Identify which cell holds the provided text, then report its (x, y) central coordinate. 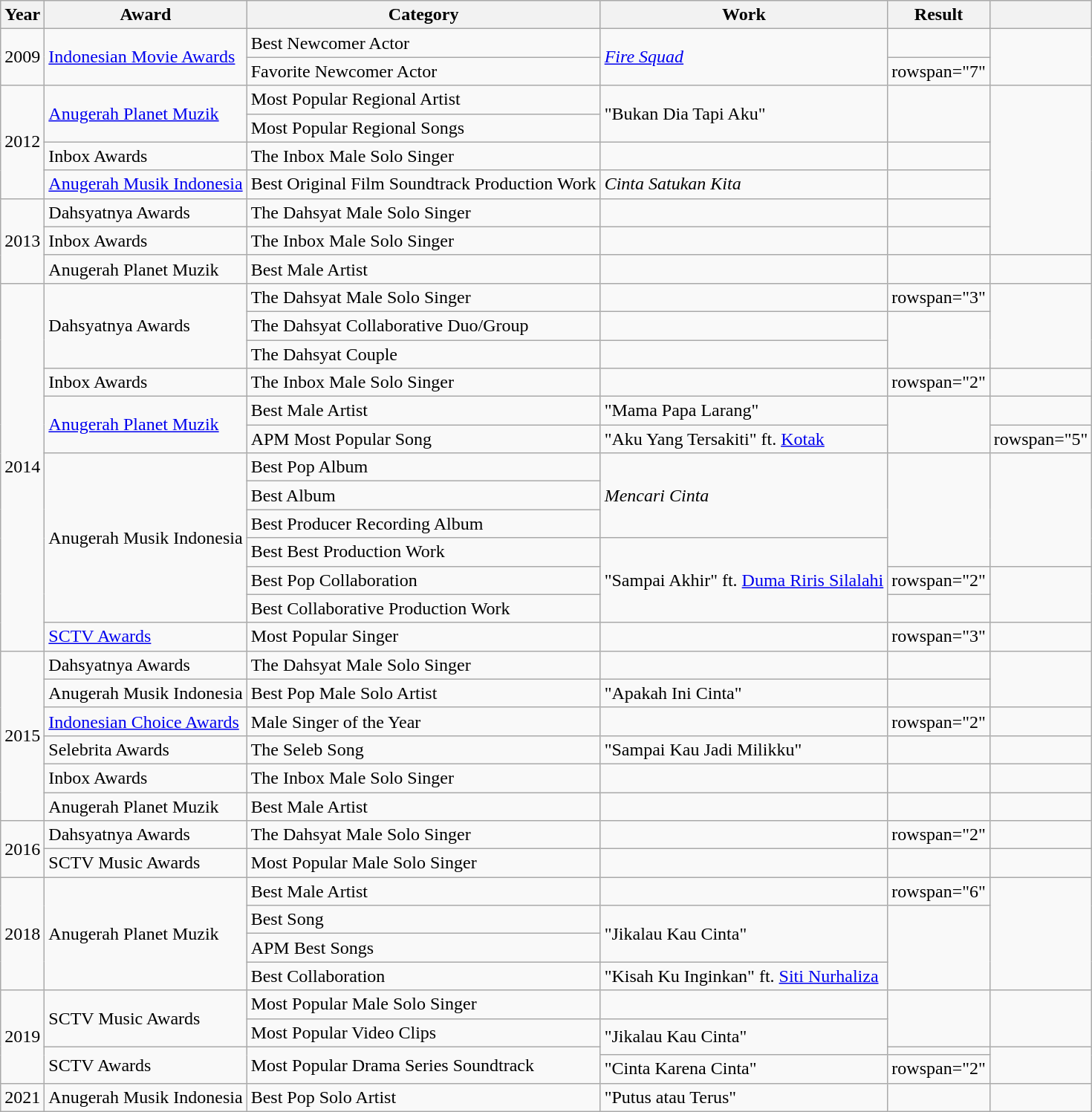
"Apakah Ini Cinta" (744, 693)
2014 (22, 466)
"Sampai Akhir" ft. Duma Riris Silalahi (744, 580)
rowspan="7" (939, 71)
Mencari Cinta (744, 495)
Selebrita Awards (146, 750)
2012 (22, 142)
Most Popular Regional Artist (423, 100)
APM Most Popular Song (423, 439)
Male Singer of the Year (423, 721)
Most Popular Video Clips (423, 1033)
2013 (22, 241)
The Dahsyat Collaborative Duo/Group (423, 325)
Most Popular Drama Series Soundtrack (423, 1065)
"Aku Yang Tersakiti" ft. Kotak (744, 439)
Work (744, 15)
Best Producer Recording Album (423, 524)
rowspan="5" (1041, 439)
Most Popular Regional Songs (423, 128)
Best Album (423, 495)
Favorite Newcomer Actor (423, 71)
Category (423, 15)
Best Pop Solo Artist (423, 1097)
2019 (22, 1037)
2015 (22, 735)
Best Pop Album (423, 467)
Fire Squad (744, 57)
2016 (22, 849)
Indonesian Movie Awards (146, 57)
The Seleb Song (423, 750)
Best Original Film Soundtrack Production Work (423, 184)
Best Best Production Work (423, 552)
Indonesian Choice Awards (146, 721)
"Kisah Ku Inginkan" ft. Siti Nurhaliza (744, 976)
Best Collaborative Production Work (423, 608)
Award (146, 15)
"Putus atau Terus" (744, 1097)
Best Collaboration (423, 976)
"Sampai Kau Jadi Milikku" (744, 750)
Best Pop Male Solo Artist (423, 693)
2021 (22, 1097)
Best Song (423, 920)
Best Newcomer Actor (423, 43)
"Cinta Karena Cinta" (744, 1069)
Cinta Satukan Kita (744, 184)
Year (22, 15)
2018 (22, 934)
APM Best Songs (423, 948)
2009 (22, 57)
Most Popular Singer (423, 637)
rowspan="6" (939, 891)
Result (939, 15)
The Dahsyat Couple (423, 354)
Best Pop Collaboration (423, 580)
"Mama Papa Larang" (744, 411)
"Bukan Dia Tapi Aku" (744, 114)
